Return the [x, y] coordinate for the center point of the cell that contains the specified text.  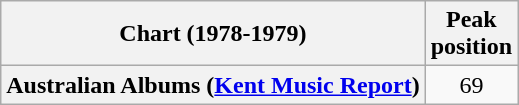
Australian Albums (Kent Music Report) [213, 85]
Peak position [471, 34]
69 [471, 85]
Chart (1978-1979) [213, 34]
